Pinpoint the cell where the given text exists, returning its [x, y] midpoint coordinate. 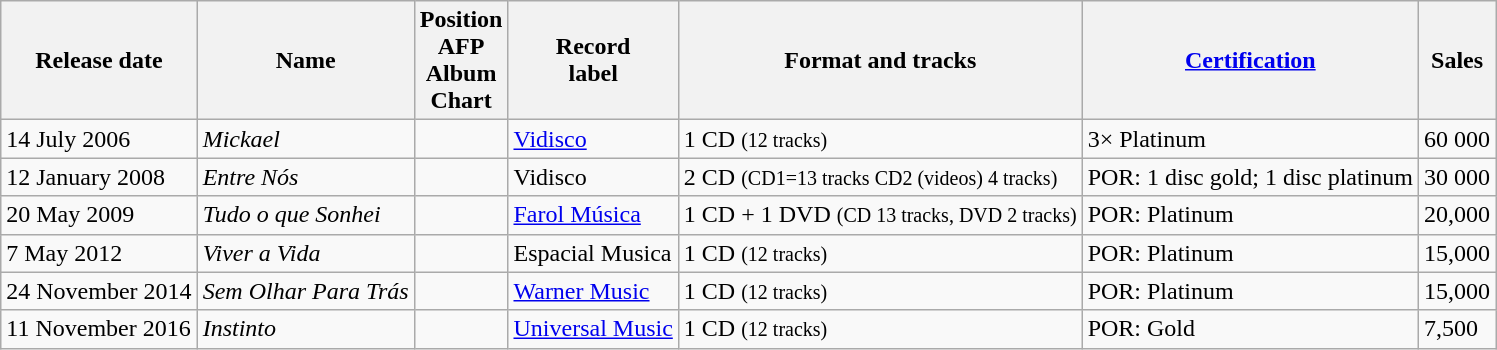
1 CD + 1 DVD (CD 13 tracks, DVD 2 tracks) [880, 215]
POR: Gold [1250, 329]
Recordlabel [593, 60]
20,000 [1458, 215]
Farol Música [593, 215]
7,500 [1458, 329]
Viver a Vida [306, 253]
Certification [1250, 60]
Universal Music [593, 329]
Sem Olhar Para Trás [306, 291]
24 November 2014 [99, 291]
Entre Nós [306, 177]
Name [306, 60]
12 January 2008 [99, 177]
30 000 [1458, 177]
7 May 2012 [99, 253]
Espacial Musica [593, 253]
Instinto [306, 329]
Warner Music [593, 291]
Mickael [306, 139]
Sales [1458, 60]
20 May 2009 [99, 215]
14 July 2006 [99, 139]
Format and tracks [880, 60]
Release date [99, 60]
11 November 2016 [99, 329]
Position AFP AlbumChart [461, 60]
2 CD (CD1=13 tracks CD2 (videos) 4 tracks) [880, 177]
POR: 1 disc gold; 1 disc platinum [1250, 177]
3× Platinum [1250, 139]
60 000 [1458, 139]
Tudo o que Sonhei [306, 215]
